Pinpoint the cell where the given text exists, returning its [X, Y] midpoint coordinate. 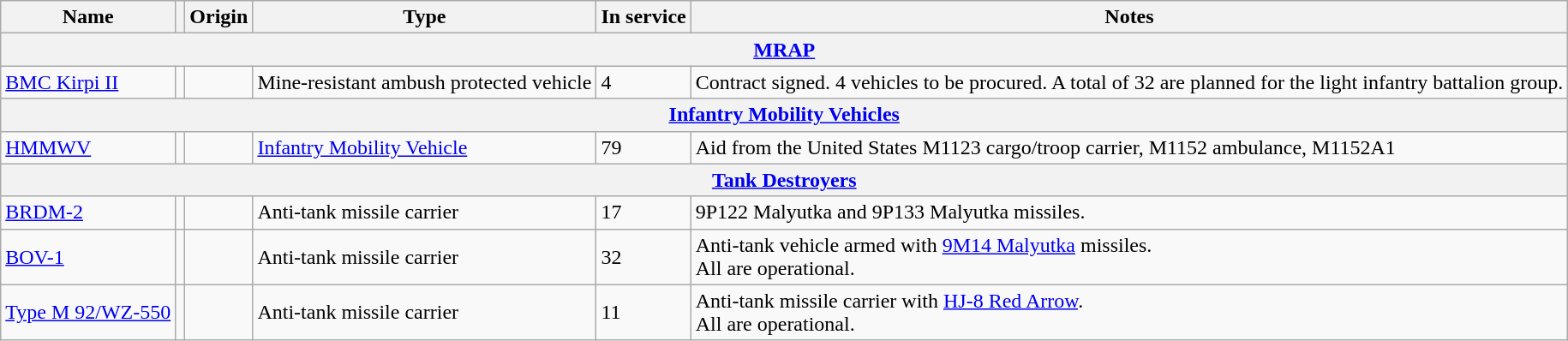
Contract signed. 4 vehicles to be procured. A total of 32 are planned for the light infantry battalion group. [1129, 82]
BOV-1 [88, 257]
HMMWV [88, 147]
17 [643, 212]
Tank Destroyers [785, 180]
Type [425, 17]
Anti-tank vehicle armed with 9M14 Malyutka missiles.All are operational. [1129, 257]
Infantry Mobility Vehicle [425, 147]
Name [88, 17]
In service [643, 17]
Aid from the United States M1123 cargo/troop carrier, M1152 ambulance, M1152A1 [1129, 147]
Type M 92/WZ-550 [88, 312]
Mine-resistant ambush protected vehicle [425, 82]
Notes [1129, 17]
79 [643, 147]
9P122 Malyutka and 9P133 Malyutka missiles. [1129, 212]
11 [643, 312]
MRAP [785, 50]
Anti-tank missile carrier with HJ-8 Red Arrow.All are operational. [1129, 312]
BRDM-2 [88, 212]
Infantry Mobility Vehicles [785, 115]
4 [643, 82]
Origin [219, 17]
32 [643, 257]
BMC Kirpi II [88, 82]
